For the text-containing cell, return its midpoint in (X, Y) coordinate format. 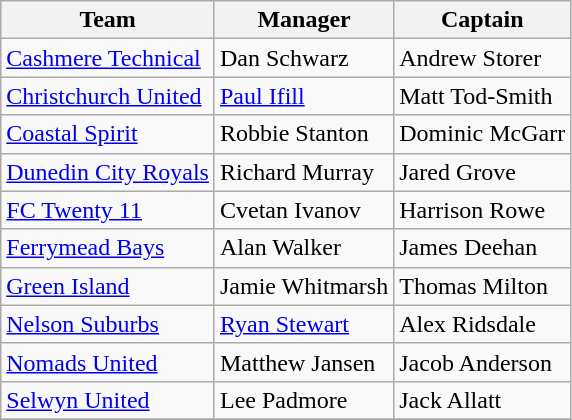
Team (108, 20)
Ryan Stewart (304, 324)
Lee Padmore (304, 400)
Matthew Jansen (304, 362)
James Deehan (482, 248)
Christchurch United (108, 96)
Dominic McGarr (482, 134)
Robbie Stanton (304, 134)
Green Island (108, 286)
Coastal Spirit (108, 134)
Jamie Whitmarsh (304, 286)
Nomads United (108, 362)
Matt Tod-Smith (482, 96)
Paul Ifill (304, 96)
Andrew Storer (482, 58)
Cashmere Technical (108, 58)
Richard Murray (304, 172)
Jacob Anderson (482, 362)
Nelson Suburbs (108, 324)
Captain (482, 20)
FC Twenty 11 (108, 210)
Alex Ridsdale (482, 324)
Thomas Milton (482, 286)
Jack Allatt (482, 400)
Dunedin City Royals (108, 172)
Dan Schwarz (304, 58)
Harrison Rowe (482, 210)
Cvetan Ivanov (304, 210)
Manager (304, 20)
Jared Grove (482, 172)
Selwyn United (108, 400)
Alan Walker (304, 248)
Ferrymead Bays (108, 248)
